Detect which cell encompasses the target text, then output its [x, y] center coordinate. 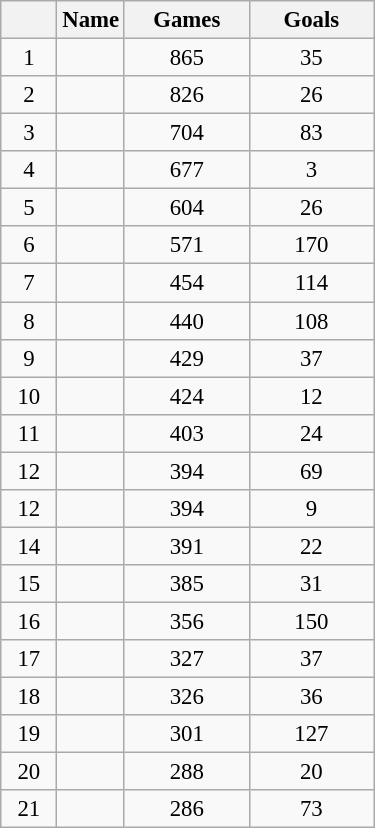
35 [312, 58]
17 [29, 659]
127 [312, 734]
8 [29, 321]
31 [312, 584]
108 [312, 321]
826 [186, 95]
Name [91, 20]
19 [29, 734]
454 [186, 283]
403 [186, 433]
114 [312, 283]
677 [186, 170]
571 [186, 245]
36 [312, 697]
16 [29, 621]
391 [186, 546]
7 [29, 283]
1 [29, 58]
385 [186, 584]
865 [186, 58]
5 [29, 208]
424 [186, 396]
83 [312, 133]
11 [29, 433]
4 [29, 170]
327 [186, 659]
73 [312, 809]
2 [29, 95]
301 [186, 734]
15 [29, 584]
170 [312, 245]
10 [29, 396]
6 [29, 245]
24 [312, 433]
326 [186, 697]
356 [186, 621]
Games [186, 20]
604 [186, 208]
440 [186, 321]
150 [312, 621]
21 [29, 809]
288 [186, 772]
704 [186, 133]
Goals [312, 20]
22 [312, 546]
429 [186, 358]
69 [312, 471]
18 [29, 697]
14 [29, 546]
286 [186, 809]
